Find where the given text appears and provide that cell's center as [X, Y] coordinate. 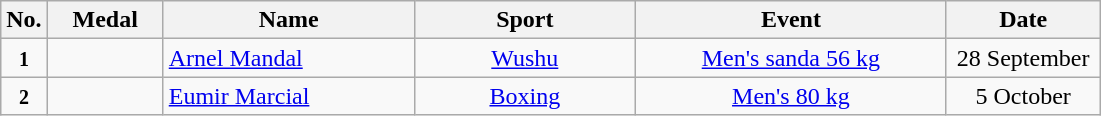
Arnel Mandal [288, 58]
5 October [1023, 96]
Medal [105, 20]
Date [1023, 20]
1 [24, 58]
Men's 80 kg [790, 96]
Event [790, 20]
Wushu [524, 58]
No. [24, 20]
Name [288, 20]
2 [24, 96]
Sport [524, 20]
Men's sanda 56 kg [790, 58]
Boxing [524, 96]
28 September [1023, 58]
Eumir Marcial [288, 96]
